Pinpoint the cell where the given text exists, returning its [X, Y] midpoint coordinate. 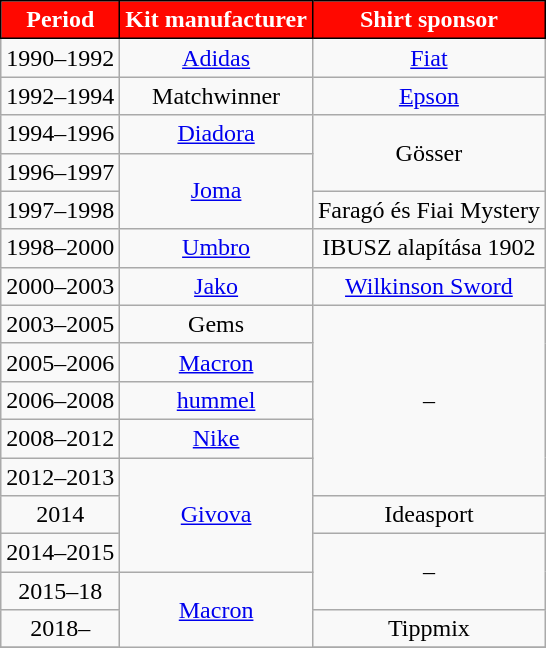
Kit manufacturer [216, 20]
Wilkinson Sword [428, 286]
2005–2006 [60, 362]
1992–1994 [60, 96]
1996–1997 [60, 172]
Matchwinner [216, 96]
2006–2008 [60, 400]
IBUSZ alapítása 1902 [428, 248]
1997–1998 [60, 210]
Gems [216, 324]
Faragó és Fiai Mystery [428, 210]
Ideasport [428, 515]
Umbro [216, 248]
2018– [60, 629]
hummel [216, 400]
2000–2003 [60, 286]
Givova [216, 515]
1994–1996 [60, 134]
Epson [428, 96]
1990–1992 [60, 58]
Period [60, 20]
2003–2005 [60, 324]
Jako [216, 286]
Joma [216, 191]
Diadora [216, 134]
Nike [216, 438]
2012–2013 [60, 477]
Tippmix [428, 629]
2014–2015 [60, 553]
2015–18 [60, 591]
1998–2000 [60, 248]
Adidas [216, 58]
2008–2012 [60, 438]
Shirt sponsor [428, 20]
Gösser [428, 153]
2014 [60, 515]
Fiat [428, 58]
